For the text-containing cell, return its midpoint in (X, Y) coordinate format. 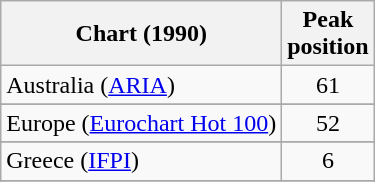
Europe (Eurochart Hot 100) (142, 123)
Chart (1990) (142, 34)
Peakposition (328, 34)
52 (328, 123)
61 (328, 85)
Greece (IFPI) (142, 161)
6 (328, 161)
Australia (ARIA) (142, 85)
